For the text-containing cell, return its midpoint in [X, Y] coordinate format. 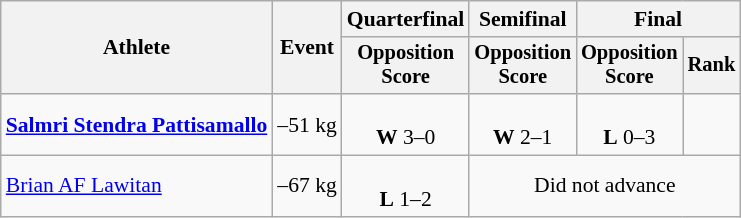
Quarterfinal [406, 19]
Rank [712, 66]
Semifinal [522, 19]
Salmri Stendra Pattisamallo [137, 124]
W 3–0 [406, 124]
–51 kg [306, 124]
–67 kg [306, 186]
W 2–1 [522, 124]
Brian AF Lawitan [137, 186]
L 0–3 [630, 124]
Athlete [137, 48]
Event [306, 48]
Final [658, 19]
Did not advance [604, 186]
L 1–2 [406, 186]
